Search for the cell housing the specified text and yield its [X, Y] center coordinate. 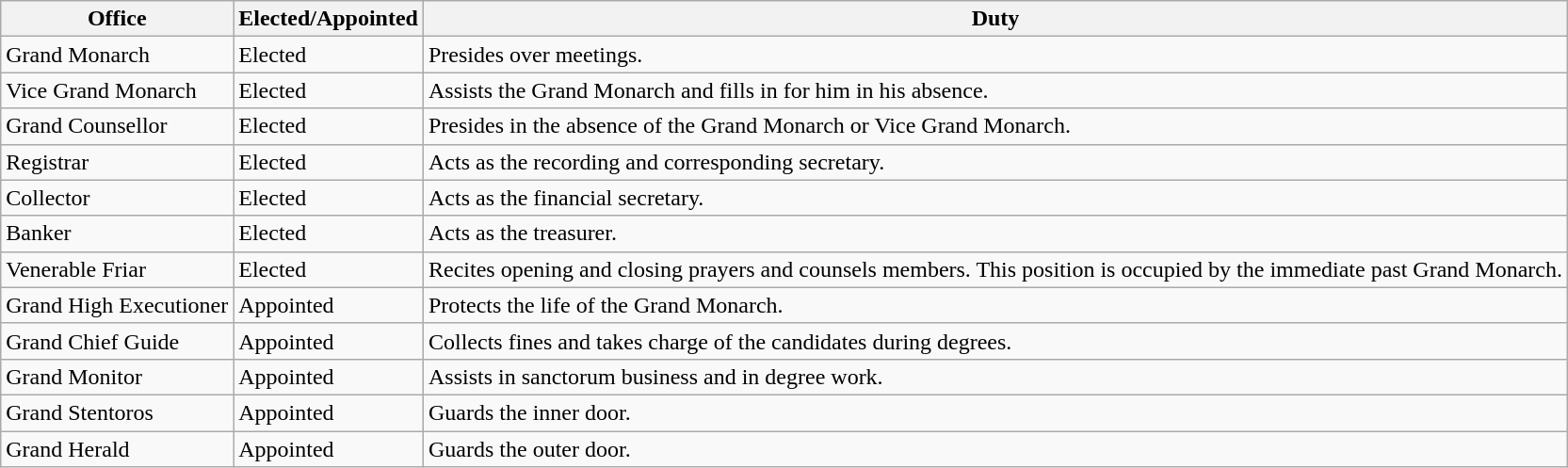
Guards the inner door. [994, 412]
Grand Stentoros [117, 412]
Grand Chief Guide [117, 341]
Presides over meetings. [994, 55]
Elected/Appointed [329, 19]
Collector [117, 198]
Registrar [117, 162]
Assists the Grand Monarch and fills in for him in his absence. [994, 90]
Presides in the absence of the Grand Monarch or Vice Grand Monarch. [994, 126]
Duty [994, 19]
Collects fines and takes charge of the candidates during degrees. [994, 341]
Banker [117, 234]
Protects the life of the Grand Monarch. [994, 305]
Acts as the financial secretary. [994, 198]
Acts as the treasurer. [994, 234]
Grand Counsellor [117, 126]
Guards the outer door. [994, 449]
Grand Monitor [117, 377]
Grand High Executioner [117, 305]
Office [117, 19]
Venerable Friar [117, 269]
Vice Grand Monarch [117, 90]
Acts as the recording and corresponding secretary. [994, 162]
Grand Herald [117, 449]
Assists in sanctorum business and in degree work. [994, 377]
Recites opening and closing prayers and counsels members. This position is occupied by the immediate past Grand Monarch. [994, 269]
Grand Monarch [117, 55]
